Return [X, Y] of the center of cell containing provided text 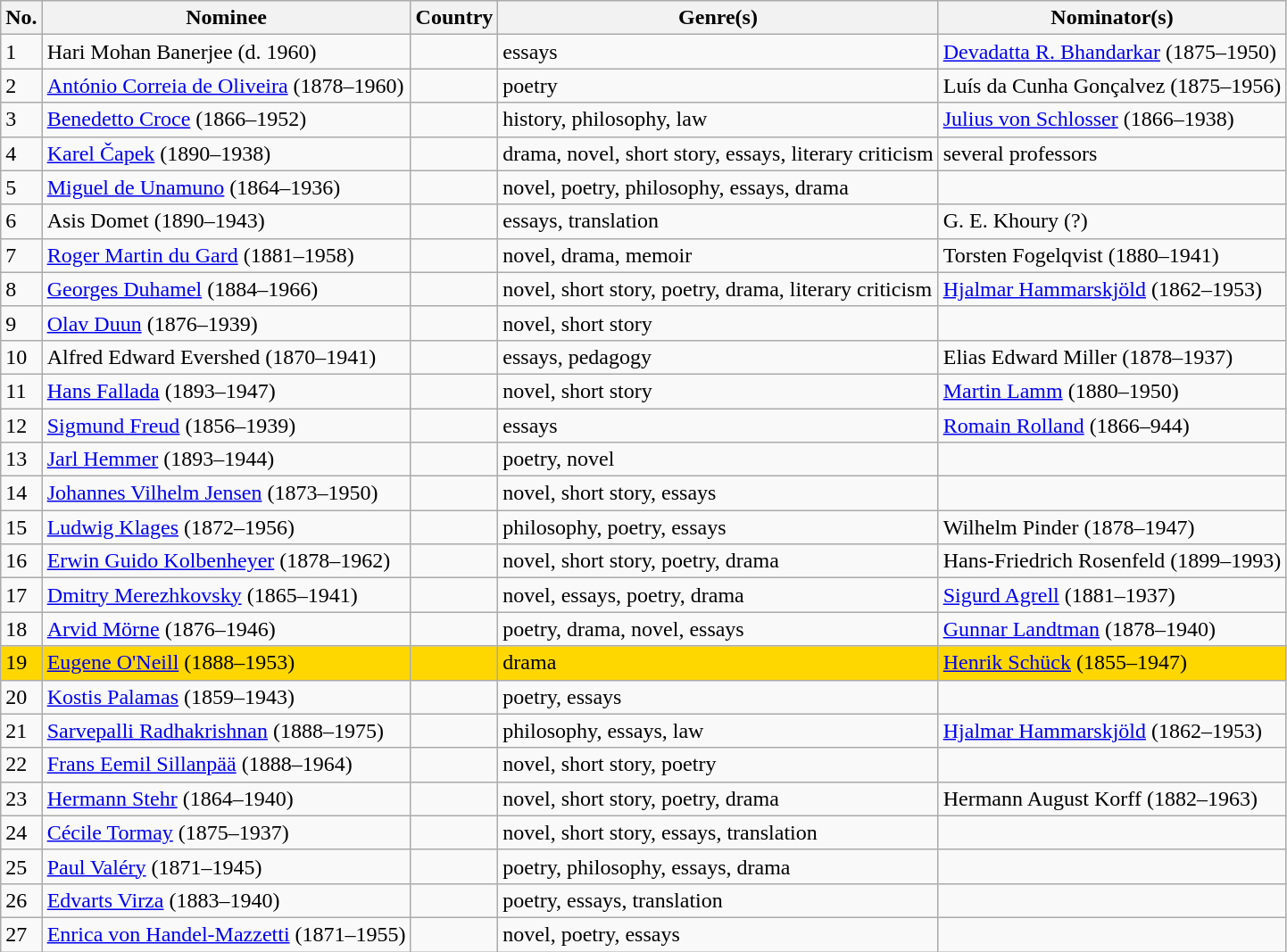
24 [21, 832]
10 [21, 357]
Georges Duhamel (1884–1966) [227, 289]
17 [21, 595]
Johannes Vilhelm Jensen (1873–1950) [227, 493]
Sigurd Agrell (1881–1937) [1112, 595]
Devadatta R. Bhandarkar (1875–1950) [1112, 52]
António Correia de Oliveira (1878–1960) [227, 86]
Sarvepalli Radhakrishnan (1888–1975) [227, 731]
Genre(s) [718, 18]
9 [21, 323]
Torsten Fogelqvist (1880–1941) [1112, 255]
poetry [718, 86]
poetry, essays [718, 697]
essays, translation [718, 221]
Paul Valéry (1871–1945) [227, 866]
Eugene O'Neill (1888–1953) [227, 663]
Frans Eemil Sillanpää (1888–1964) [227, 765]
6 [21, 221]
14 [21, 493]
Asis Domet (1890–1943) [227, 221]
Dmitry Merezhkovsky (1865–1941) [227, 595]
Kostis Palamas (1859–1943) [227, 697]
novel, short story, poetry [718, 765]
novel, short story, poetry, drama, literary criticism [718, 289]
philosophy, essays, law [718, 731]
Country [454, 18]
Miguel de Unamuno (1864–1936) [227, 187]
23 [21, 799]
Olav Duun (1876–1939) [227, 323]
drama, novel, short story, essays, literary criticism [718, 153]
20 [21, 697]
novel, poetry, philosophy, essays, drama [718, 187]
25 [21, 866]
Wilhelm Pinder (1878–1947) [1112, 527]
4 [21, 153]
Benedetto Croce (1866–1952) [227, 120]
novel, drama, memoir [718, 255]
essays, pedagogy [718, 357]
poetry, philosophy, essays, drama [718, 866]
Edvarts Virza (1883–1940) [227, 900]
Karel Čapek (1890–1938) [227, 153]
No. [21, 18]
Hermann Stehr (1864–1940) [227, 799]
Gunnar Landtman (1878–1940) [1112, 629]
novel, essays, poetry, drama [718, 595]
2 [21, 86]
Roger Martin du Gard (1881–1958) [227, 255]
7 [21, 255]
18 [21, 629]
Sigmund Freud (1856–1939) [227, 426]
Arvid Mörne (1876–1946) [227, 629]
Romain Rolland (1866–944) [1112, 426]
history, philosophy, law [718, 120]
drama [718, 663]
Henrik Schück (1855–1947) [1112, 663]
Julius von Schlosser (1866–1938) [1112, 120]
Cécile Tormay (1875–1937) [227, 832]
21 [21, 731]
Nominator(s) [1112, 18]
27 [21, 934]
22 [21, 765]
Hans Fallada (1893–1947) [227, 391]
Jarl Hemmer (1893–1944) [227, 459]
Alfred Edward Evershed (1870–1941) [227, 357]
1 [21, 52]
12 [21, 426]
Hari Mohan Banerjee (d. 1960) [227, 52]
novel, poetry, essays [718, 934]
Luís da Cunha Gonçalvez (1875–1956) [1112, 86]
Ludwig Klages (1872–1956) [227, 527]
8 [21, 289]
26 [21, 900]
novel, short story, essays, translation [718, 832]
Enrica von Handel-Mazzetti (1871–1955) [227, 934]
novel, short story, essays [718, 493]
Hermann August Korff (1882–1963) [1112, 799]
Elias Edward Miller (1878–1937) [1112, 357]
Hans-Friedrich Rosenfeld (1899–1993) [1112, 561]
5 [21, 187]
poetry, essays, translation [718, 900]
15 [21, 527]
Nominee [227, 18]
Martin Lamm (1880–1950) [1112, 391]
Erwin Guido Kolbenheyer (1878–1962) [227, 561]
poetry, novel [718, 459]
several professors [1112, 153]
philosophy, poetry, essays [718, 527]
19 [21, 663]
3 [21, 120]
G. E. Khoury (?) [1112, 221]
16 [21, 561]
13 [21, 459]
11 [21, 391]
poetry, drama, novel, essays [718, 629]
